Identify which cell holds the provided text, then report its (x, y) central coordinate. 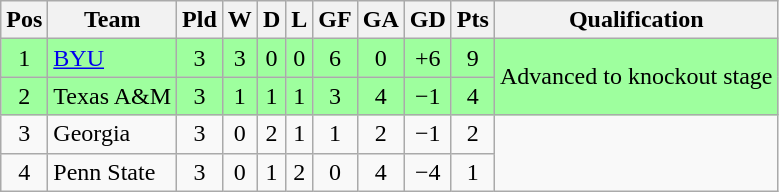
GD (428, 20)
GF (335, 20)
6 (335, 58)
Advanced to knockout stage (636, 77)
Qualification (636, 20)
BYU (112, 58)
Georgia (112, 134)
9 (472, 58)
D (271, 20)
Pts (472, 20)
Pos (24, 20)
+6 (428, 58)
Penn State (112, 172)
Team (112, 20)
Pld (200, 20)
L (300, 20)
Texas A&M (112, 96)
W (240, 20)
−4 (428, 172)
GA (380, 20)
